Output the [X, Y] coordinate of the center of the cell containing the given text.  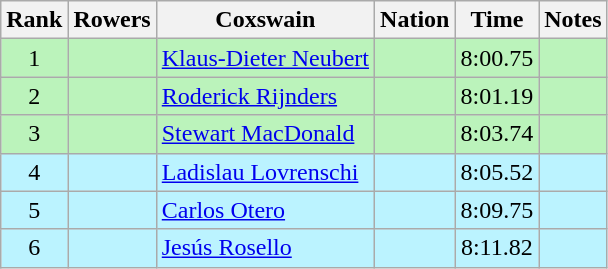
6 [34, 248]
Rowers [112, 20]
Notes [573, 20]
5 [34, 210]
Roderick Rijnders [265, 96]
8:09.75 [497, 210]
Ladislau Lovrenschi [265, 172]
Coxswain [265, 20]
8:05.52 [497, 172]
8:03.74 [497, 134]
4 [34, 172]
Time [497, 20]
3 [34, 134]
1 [34, 58]
Rank [34, 20]
Jesús Rosello [265, 248]
Nation [415, 20]
2 [34, 96]
Carlos Otero [265, 210]
8:01.19 [497, 96]
Stewart MacDonald [265, 134]
8:00.75 [497, 58]
Klaus-Dieter Neubert [265, 58]
8:11.82 [497, 248]
